Return (X, Y) of the center of cell containing provided text 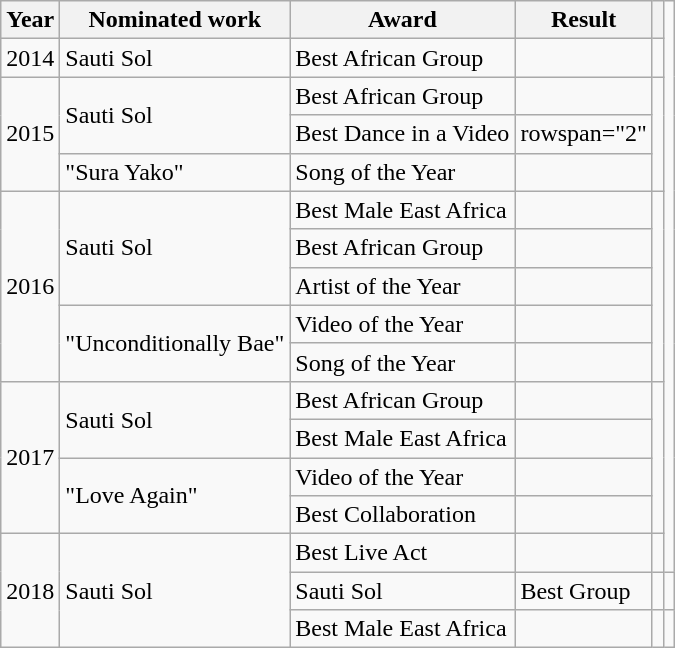
Award (402, 20)
"Love Again" (175, 496)
2017 (30, 457)
2014 (30, 58)
Best Collaboration (402, 515)
rowspan="2" (584, 134)
2016 (30, 286)
"Unconditionally Bae" (175, 343)
Nominated work (175, 20)
Year (30, 20)
Best Dance in a Video (402, 134)
"Sura Yako" (175, 172)
Result (584, 20)
Artist of the Year (402, 286)
2018 (30, 591)
Best Live Act (402, 553)
2015 (30, 134)
Best Group (584, 591)
